Output the [x, y] coordinate of the center of the cell containing the given text.  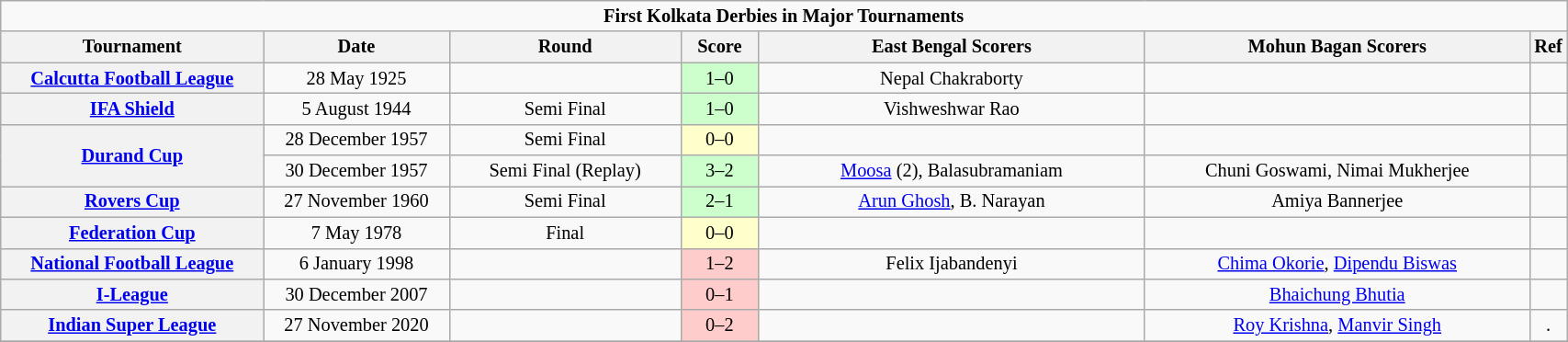
2–1 [720, 201]
Nepal Chakraborty [952, 78]
Amiya Bannerjee [1337, 201]
Score [720, 47]
Chuni Goswami, Nimai Mukherjee [1337, 171]
27 November 1960 [356, 201]
Ref [1548, 47]
I-League [132, 294]
0–2 [720, 325]
6 January 1998 [356, 264]
1–2 [720, 264]
Moosa (2), Balasubramaniam [952, 171]
Chima Okorie, Dipendu Biswas [1337, 264]
Federation Cup [132, 233]
5 August 1944 [356, 108]
30 December 2007 [356, 294]
Felix Ijabandenyi [952, 264]
0–1 [720, 294]
Final [565, 233]
Semi Final (Replay) [565, 171]
Durand Cup [132, 154]
Bhaichung Bhutia [1337, 294]
28 May 1925 [356, 78]
Calcutta Football League [132, 78]
National Football League [132, 264]
Mohun Bagan Scorers [1337, 47]
30 December 1957 [356, 171]
Date [356, 47]
IFA Shield [132, 108]
Round [565, 47]
Roy Krishna, Manvir Singh [1337, 325]
East Bengal Scorers [952, 47]
Arun Ghosh, B. Narayan [952, 201]
Rovers Cup [132, 201]
27 November 2020 [356, 325]
7 May 1978 [356, 233]
. [1548, 325]
Tournament [132, 47]
28 December 1957 [356, 140]
First Kolkata Derbies in Major Tournaments [784, 16]
Indian Super League [132, 325]
Vishweshwar Rao [952, 108]
3–2 [720, 171]
